Capture the cell that displays the provided text and extract its [X, Y] central coordinate. 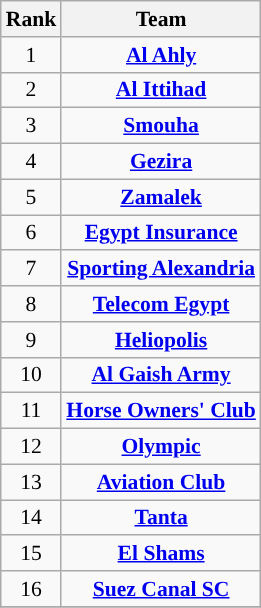
7 [32, 269]
Suez Canal SC [161, 589]
Telecom Egypt [161, 304]
1 [32, 55]
Team [161, 19]
5 [32, 197]
6 [32, 233]
Aviation Club [161, 482]
Sporting Alexandria [161, 269]
Olympic [161, 447]
16 [32, 589]
15 [32, 554]
13 [32, 482]
Rank [32, 19]
Zamalek [161, 197]
Al Gaish Army [161, 375]
Tanta [161, 518]
Al Ittihad [161, 90]
9 [32, 340]
8 [32, 304]
Egypt Insurance [161, 233]
12 [32, 447]
Heliopolis [161, 340]
4 [32, 162]
3 [32, 126]
Horse Owners' Club [161, 411]
2 [32, 90]
Gezira [161, 162]
14 [32, 518]
11 [32, 411]
Al Ahly [161, 55]
10 [32, 375]
Smouha [161, 126]
El Shams [161, 554]
